Scan for the cell matching the given text and deliver its [X, Y] coordinate at center. 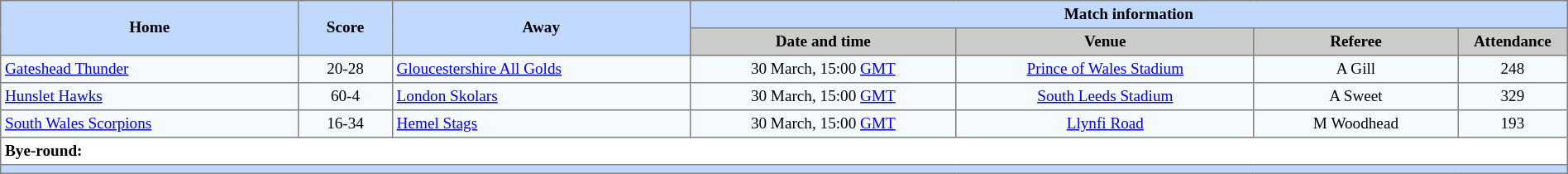
M Woodhead [1355, 124]
A Sweet [1355, 96]
South Wales Scorpions [150, 124]
Attendance [1513, 41]
Hunslet Hawks [150, 96]
248 [1513, 70]
Gateshead Thunder [150, 70]
Gloucestershire All Golds [541, 70]
60-4 [346, 96]
London Skolars [541, 96]
16-34 [346, 124]
Llynfi Road [1105, 124]
Venue [1105, 41]
Away [541, 28]
Match information [1128, 15]
Referee [1355, 41]
Home [150, 28]
Bye-round: [784, 151]
Score [346, 28]
South Leeds Stadium [1105, 96]
193 [1513, 124]
A Gill [1355, 70]
Hemel Stags [541, 124]
Prince of Wales Stadium [1105, 70]
20-28 [346, 70]
Date and time [823, 41]
329 [1513, 96]
